Capture the cell that displays the provided text and extract its [x, y] central coordinate. 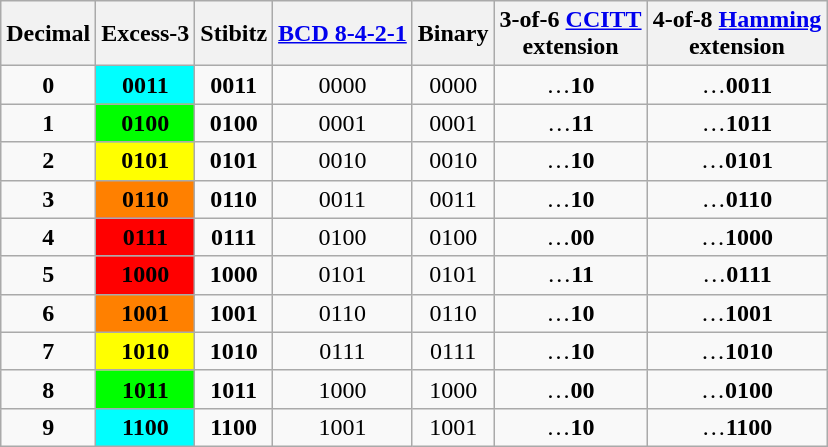
2 [48, 161]
…1001 [737, 313]
8 [48, 389]
…0101 [737, 161]
4-of-8 Hamming extension [737, 34]
Excess-3 [146, 34]
BCD 8-4-2-1 [343, 34]
4 [48, 237]
3-of-6 CCITT extension [570, 34]
5 [48, 275]
6 [48, 313]
…0100 [737, 389]
…0011 [737, 85]
…1011 [737, 123]
…0110 [737, 199]
Decimal [48, 34]
7 [48, 351]
Stibitz [234, 34]
…0111 [737, 275]
…1100 [737, 427]
1 [48, 123]
0 [48, 85]
…1010 [737, 351]
9 [48, 427]
Binary [453, 34]
3 [48, 199]
…1000 [737, 237]
